Determine the [x, y] coordinate at the center of the cell enclosing the given text.  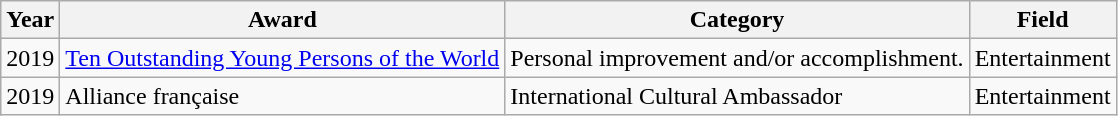
Ten Outstanding Young Persons of the World [282, 58]
Award [282, 20]
International Cultural Ambassador [737, 96]
Alliance française [282, 96]
Category [737, 20]
Year [30, 20]
Personal improvement and/or accomplishment. [737, 58]
Field [1042, 20]
